Extract the (x, y) coordinate from the center of the cell holding the provided text.  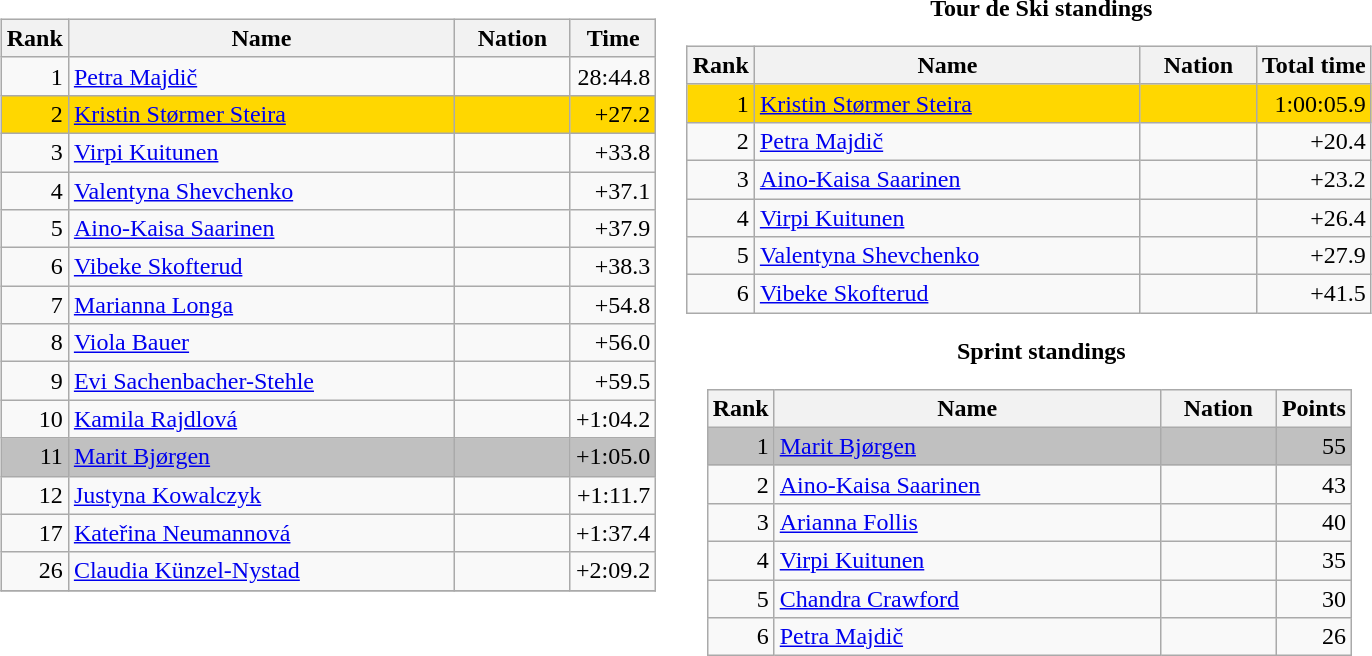
12 (34, 495)
55 (1314, 446)
+1:11.7 (612, 495)
+54.8 (612, 305)
Claudia Künzel-Nystad (261, 571)
Points (1314, 408)
Evi Sachenbacher-Stehle (261, 381)
8 (34, 343)
9 (34, 381)
40 (1314, 522)
+2:09.2 (612, 571)
+33.8 (612, 152)
10 (34, 419)
+23.2 (1314, 179)
+37.9 (612, 229)
43 (1314, 484)
+27.9 (1314, 256)
7 (34, 305)
Marianna Longa (261, 305)
17 (34, 533)
+59.5 (612, 381)
Chandra Crawford (967, 599)
+27.2 (612, 114)
1:00:05.9 (1314, 103)
Viola Bauer (261, 343)
Kamila Rajdlová (261, 419)
11 (34, 457)
Arianna Follis (967, 522)
Total time (1314, 65)
Time (612, 38)
Justyna Kowalczyk (261, 495)
+20.4 (1314, 141)
+38.3 (612, 267)
+41.5 (1314, 294)
+1:37.4 (612, 533)
+1:04.2 (612, 419)
Kateřina Neumannová (261, 533)
+56.0 (612, 343)
35 (1314, 560)
+37.1 (612, 191)
+1:05.0 (612, 457)
30 (1314, 599)
+26.4 (1314, 217)
28:44.8 (612, 76)
